Pinpoint the cell where the given text exists, returning its (x, y) midpoint coordinate. 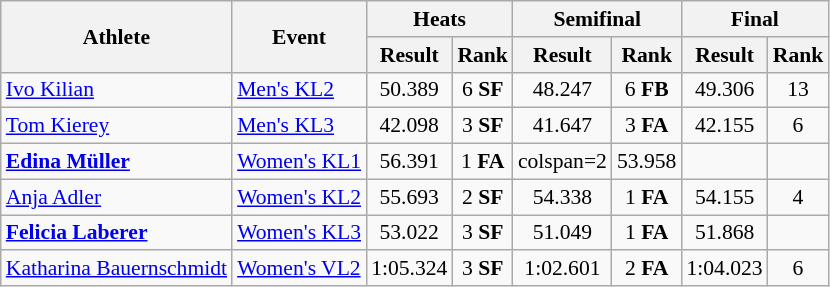
51.868 (724, 233)
Women's KL2 (299, 197)
Men's KL3 (299, 126)
41.647 (562, 126)
56.391 (409, 162)
Ivo Kilian (116, 90)
55.693 (409, 197)
Women's VL2 (299, 269)
Heats (440, 19)
Edina Müller (116, 162)
Katharina Bauernschmidt (116, 269)
54.338 (562, 197)
4 (798, 197)
50.389 (409, 90)
Felicia Laberer (116, 233)
51.049 (562, 233)
1:04.023 (724, 269)
54.155 (724, 197)
42.098 (409, 126)
2 FA (646, 269)
3 FA (646, 126)
colspan=2 (562, 162)
Anja Adler (116, 197)
Women's KL1 (299, 162)
1:05.324 (409, 269)
2 SF (482, 197)
48.247 (562, 90)
Semifinal (598, 19)
49.306 (724, 90)
Tom Kierey (116, 126)
1:02.601 (562, 269)
6 FB (646, 90)
53.958 (646, 162)
Final (754, 19)
53.022 (409, 233)
Event (299, 36)
Men's KL2 (299, 90)
Athlete (116, 36)
6 SF (482, 90)
42.155 (724, 126)
13 (798, 90)
Women's KL3 (299, 233)
